Return (x, y) of the center of cell containing provided text 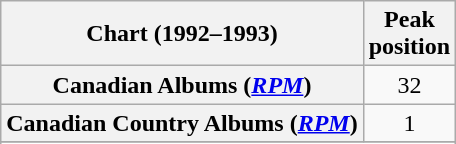
Peakposition (409, 34)
1 (409, 123)
Canadian Albums (RPM) (182, 85)
Chart (1992–1993) (182, 34)
32 (409, 85)
Canadian Country Albums (RPM) (182, 123)
